Determine the [X, Y] coordinate at the center of the cell enclosing the given text.  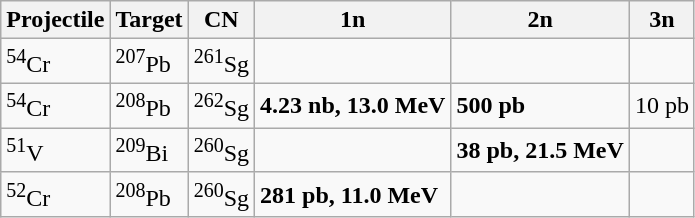
500 pb [540, 106]
CN [221, 20]
209Bi [149, 150]
207Pb [149, 62]
261Sg [221, 62]
38 pb, 21.5 MeV [540, 150]
2n [540, 20]
10 pb [662, 106]
262Sg [221, 106]
4.23 nb, 13.0 MeV [353, 106]
51V [56, 150]
281 pb, 11.0 MeV [353, 194]
Target [149, 20]
1n [353, 20]
3n [662, 20]
Projectile [56, 20]
52Cr [56, 194]
